Provide the [x, y] coordinate of the cell's center where the given text is located.  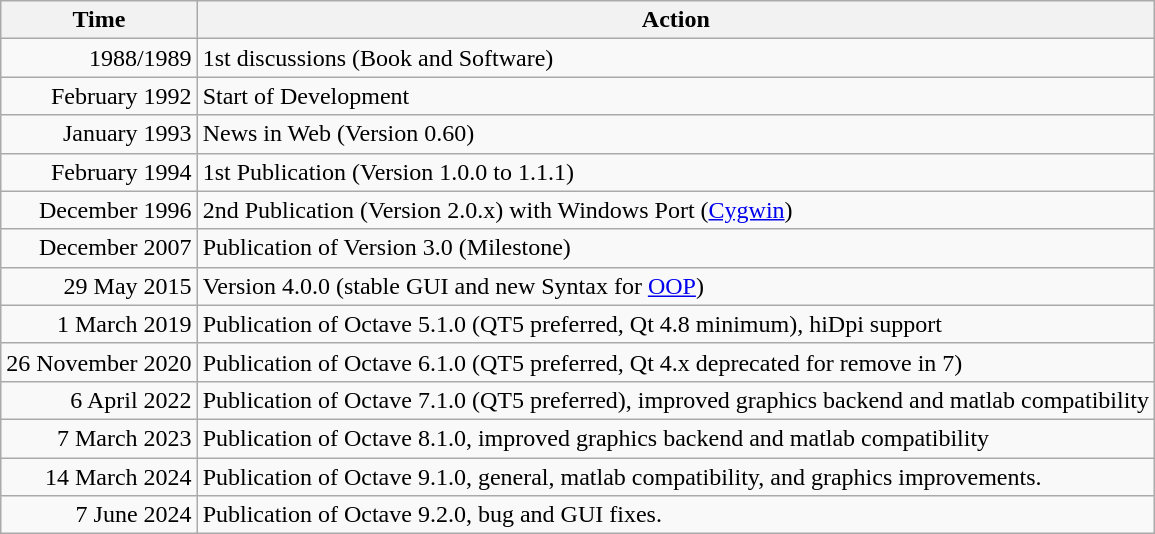
Publication of Version 3.0 (Milestone) [676, 248]
Publication of Octave 6.1.0 (QT5 preferred, Qt 4.x deprecated for remove in 7) [676, 362]
Action [676, 20]
February 1994 [99, 172]
7 March 2023 [99, 438]
February 1992 [99, 96]
Publication of Octave 8.1.0, improved graphics backend and matlab compatibility [676, 438]
Publication of Octave 5.1.0 (QT5 preferred, Qt 4.8 minimum), hiDpi support [676, 324]
December 1996 [99, 210]
14 March 2024 [99, 477]
7 June 2024 [99, 515]
Start of Development [676, 96]
6 April 2022 [99, 400]
December 2007 [99, 248]
Time [99, 20]
Version 4.0.0 (stable GUI and new Syntax for OOP) [676, 286]
January 1993 [99, 134]
Publication of Octave 7.1.0 (QT5 preferred), improved graphics backend and matlab compatibility [676, 400]
Publication of Octave 9.1.0, general, matlab compatibility, and graphics improvements. [676, 477]
2nd Publication (Version 2.0.x) with Windows Port (Cygwin) [676, 210]
1st discussions (Book and Software) [676, 58]
News in Web (Version 0.60) [676, 134]
26 November 2020 [99, 362]
29 May 2015 [99, 286]
1988/1989 [99, 58]
1 March 2019 [99, 324]
Publication of Octave 9.2.0, bug and GUI fixes. [676, 515]
1st Publication (Version 1.0.0 to 1.1.1) [676, 172]
